Search for the cell housing the specified text and yield its [X, Y] center coordinate. 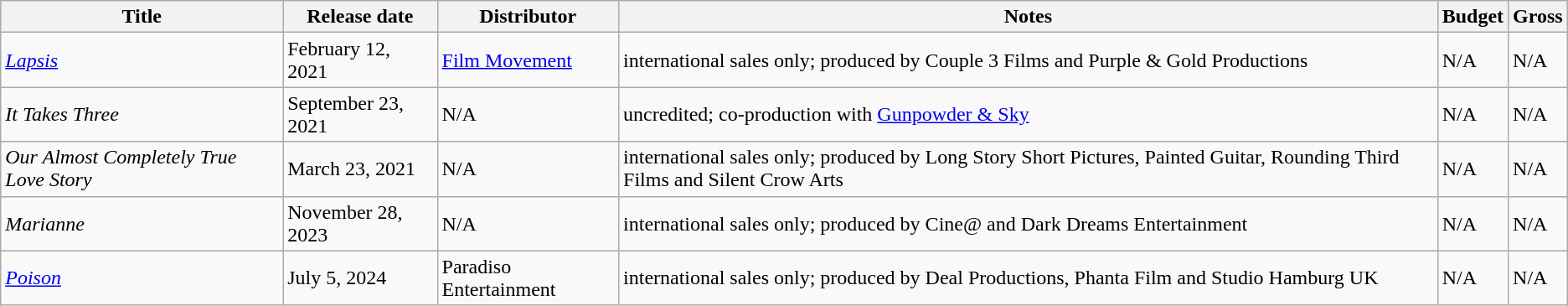
Film Movement [528, 60]
Marianne [142, 223]
international sales only; produced by Cine@ and Dark Dreams Entertainment [1029, 223]
Notes [1029, 17]
Poison [142, 278]
March 23, 2021 [360, 169]
Our Almost Completely True Love Story [142, 169]
uncredited; co-production with Gunpowder & Sky [1029, 114]
Budget [1473, 17]
It Takes Three [142, 114]
Distributor [528, 17]
November 28, 2023 [360, 223]
July 5, 2024 [360, 278]
Title [142, 17]
Paradiso Entertainment [528, 278]
international sales only; produced by Deal Productions, Phanta Film and Studio Hamburg UK [1029, 278]
Release date [360, 17]
international sales only; produced by Couple 3 Films and Purple & Gold Productions [1029, 60]
February 12, 2021 [360, 60]
Gross [1538, 17]
international sales only; produced by Long Story Short Pictures, Painted Guitar, Rounding Third Films and Silent Crow Arts [1029, 169]
Lapsis [142, 60]
September 23, 2021 [360, 114]
